Pinpoint the cell where the given text exists, returning its (X, Y) midpoint coordinate. 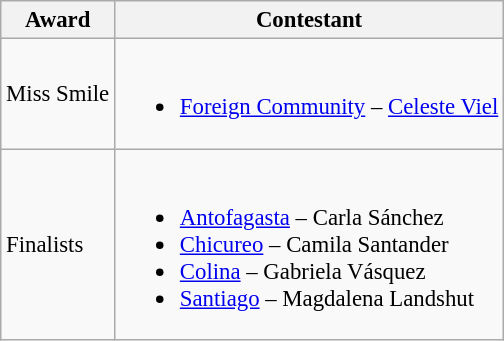
Miss Smile (58, 94)
Antofagasta – Carla SánchezChicureo – Camila SantanderColina – Gabriela VásquezSantiago – Magdalena Landshut (310, 244)
Finalists (58, 244)
Contestant (310, 20)
Award (58, 20)
Foreign Community – Celeste Viel (310, 94)
